Pinpoint the cell where the given text exists, returning its (x, y) midpoint coordinate. 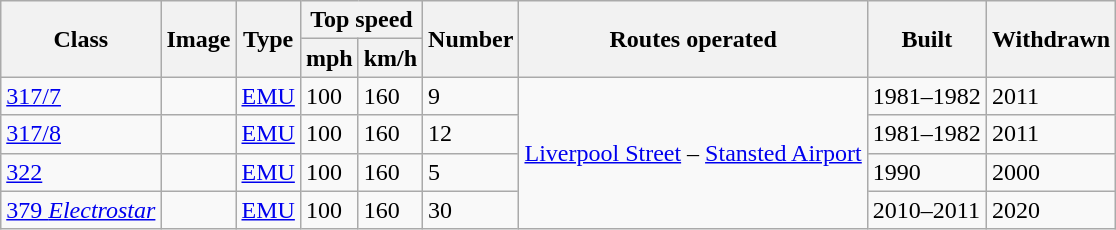
Number (471, 39)
5 (471, 172)
Withdrawn (1050, 39)
2000 (1050, 172)
1990 (926, 172)
Image (198, 39)
30 (471, 210)
km/h (390, 58)
9 (471, 96)
2010–2011 (926, 210)
mph (329, 58)
Class (81, 39)
322 (81, 172)
379 Electrostar (81, 210)
Built (926, 39)
Liverpool Street – Stansted Airport (693, 153)
12 (471, 134)
Routes operated (693, 39)
2020 (1050, 210)
317/8 (81, 134)
Type (268, 39)
317/7 (81, 96)
Top speed (361, 20)
